From the cell containing the given text, extract its center point as [X, Y] coordinate. 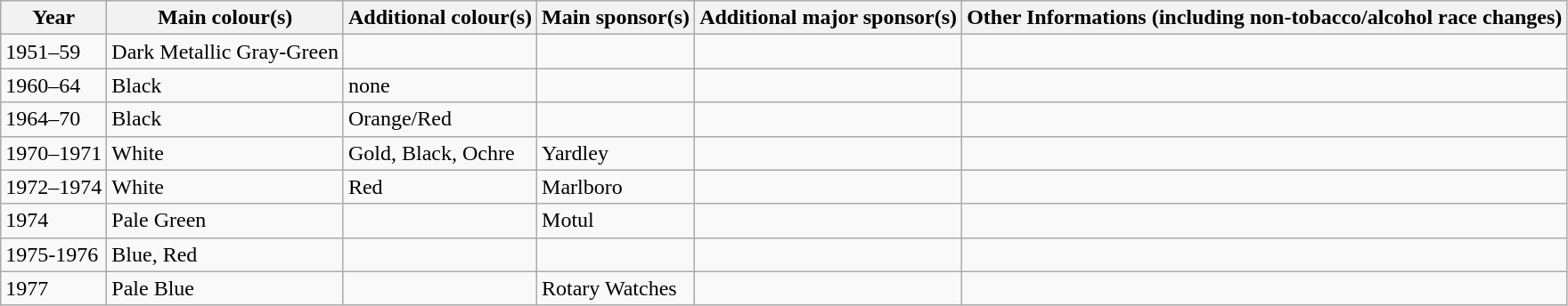
1974 [53, 221]
1975-1976 [53, 254]
Red [440, 187]
Main sponsor(s) [617, 18]
Orange/Red [440, 119]
Yardley [617, 153]
Main colour(s) [225, 18]
Year [53, 18]
1964–70 [53, 119]
Rotary Watches [617, 288]
1951–59 [53, 52]
Gold, Black, Ochre [440, 153]
1977 [53, 288]
1972–1974 [53, 187]
Dark Metallic Gray-Green [225, 52]
Motul [617, 221]
Additional colour(s) [440, 18]
1970–1971 [53, 153]
1960–64 [53, 85]
Blue, Red [225, 254]
none [440, 85]
Pale Blue [225, 288]
Marlboro [617, 187]
Pale Green [225, 221]
Additional major sponsor(s) [829, 18]
Other Informations (including non-tobacco/alcohol race changes) [1265, 18]
